Find where the given text appears and provide that cell's center as (x, y) coordinate. 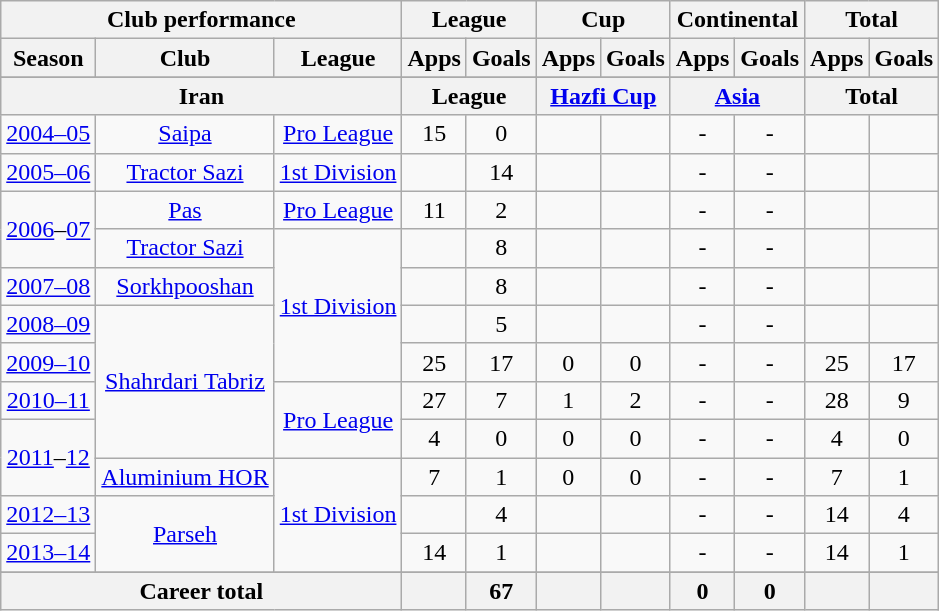
Aluminium HOR (185, 477)
Season (48, 58)
2007–08 (48, 286)
11 (434, 210)
2005–06 (48, 172)
2013–14 (48, 553)
Pas (185, 210)
Club performance (202, 20)
Continental (737, 20)
Parseh (185, 534)
9 (904, 400)
Asia (737, 96)
Shahrdari Tabriz (185, 381)
Cup (603, 20)
2010–11 (48, 400)
2008–09 (48, 324)
Sorkhpooshan (185, 286)
Iran (202, 96)
2004–05 (48, 134)
28 (837, 400)
Career total (202, 591)
5 (501, 324)
Saipa (185, 134)
15 (434, 134)
2006–07 (48, 229)
67 (501, 591)
2011–12 (48, 457)
2009–10 (48, 362)
Club (185, 58)
2012–13 (48, 515)
27 (434, 400)
Hazfi Cup (603, 96)
